Scan for the cell matching the given text and deliver its (x, y) coordinate at center. 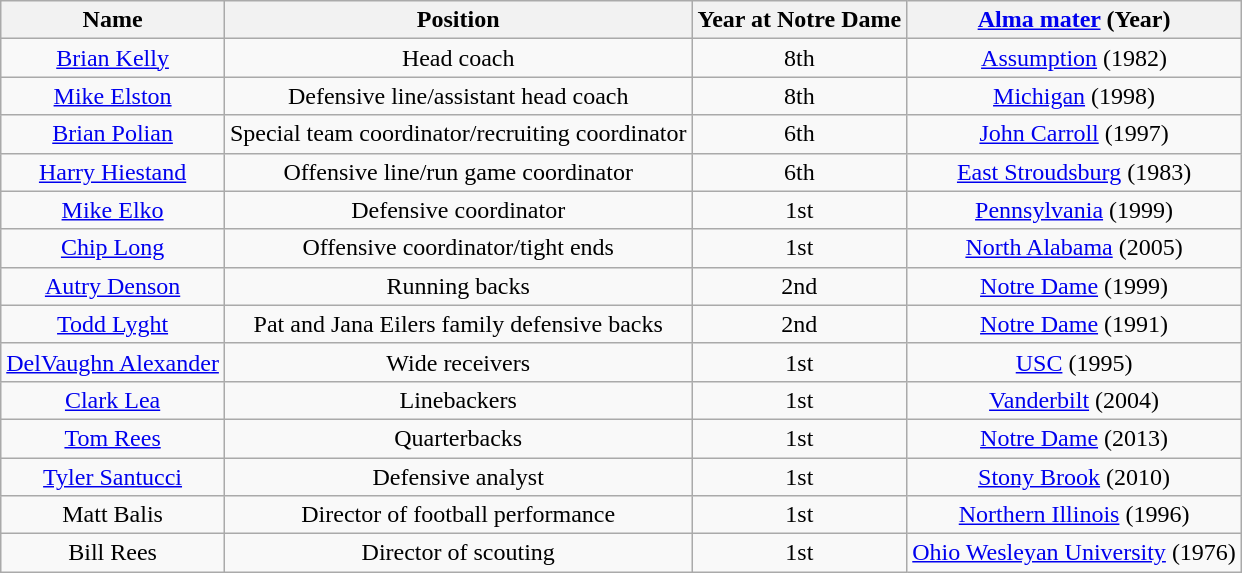
Brian Kelly (113, 58)
Mike Elston (113, 96)
Notre Dame (1999) (1074, 286)
Defensive analyst (458, 477)
Michigan (1998) (1074, 96)
Chip Long (113, 248)
North Alabama (2005) (1074, 248)
Defensive coordinator (458, 210)
Position (458, 20)
Name (113, 20)
Offensive line/run game coordinator (458, 172)
Running backs (458, 286)
Linebackers (458, 400)
Bill Rees (113, 553)
John Carroll (1997) (1074, 134)
Wide receivers (458, 362)
Vanderbilt (2004) (1074, 400)
Pennsylvania (1999) (1074, 210)
Assumption (1982) (1074, 58)
Matt Balis (113, 515)
Head coach (458, 58)
Mike Elko (113, 210)
Quarterbacks (458, 438)
Year at Notre Dame (800, 20)
Alma mater (Year) (1074, 20)
East Stroudsburg (1983) (1074, 172)
Pat and Jana Eilers family defensive backs (458, 324)
Notre Dame (2013) (1074, 438)
Ohio Wesleyan University (1976) (1074, 553)
Todd Lyght (113, 324)
USC (1995) (1074, 362)
Stony Brook (2010) (1074, 477)
Defensive line/assistant head coach (458, 96)
Director of scouting (458, 553)
Tom Rees (113, 438)
Harry Hiestand (113, 172)
Director of football performance (458, 515)
Autry Denson (113, 286)
DelVaughn Alexander (113, 362)
Special team coordinator/recruiting coordinator (458, 134)
Notre Dame (1991) (1074, 324)
Northern Illinois (1996) (1074, 515)
Clark Lea (113, 400)
Offensive coordinator/tight ends (458, 248)
Tyler Santucci (113, 477)
Brian Polian (113, 134)
